Find where the given text appears and provide that cell's center as (x, y) coordinate. 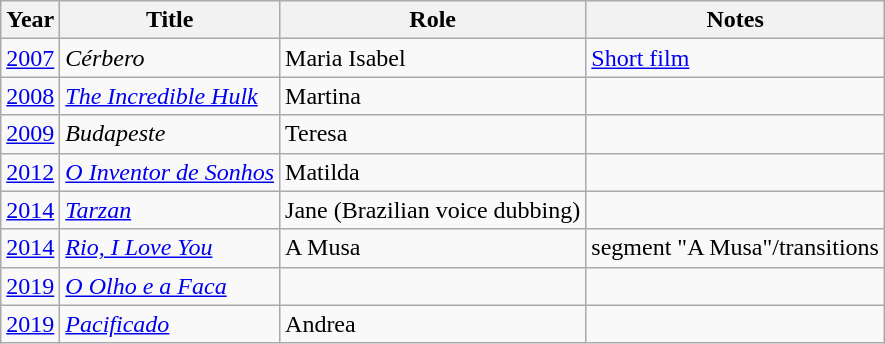
2007 (30, 58)
O Inventor de Sonhos (170, 172)
The Incredible Hulk (170, 96)
Jane (Brazilian voice dubbing) (433, 210)
Short film (736, 58)
Pacificado (170, 324)
Maria Isabel (433, 58)
segment "A Musa"/transitions (736, 248)
Tarzan (170, 210)
Rio, I Love You (170, 248)
Year (30, 20)
2008 (30, 96)
O Olho e a Faca (170, 286)
A Musa (433, 248)
Cérbero (170, 58)
Matilda (433, 172)
Budapeste (170, 134)
Role (433, 20)
Teresa (433, 134)
2009 (30, 134)
Martina (433, 96)
2012 (30, 172)
Title (170, 20)
Andrea (433, 324)
Notes (736, 20)
